Capture the cell that displays the provided text and extract its (x, y) central coordinate. 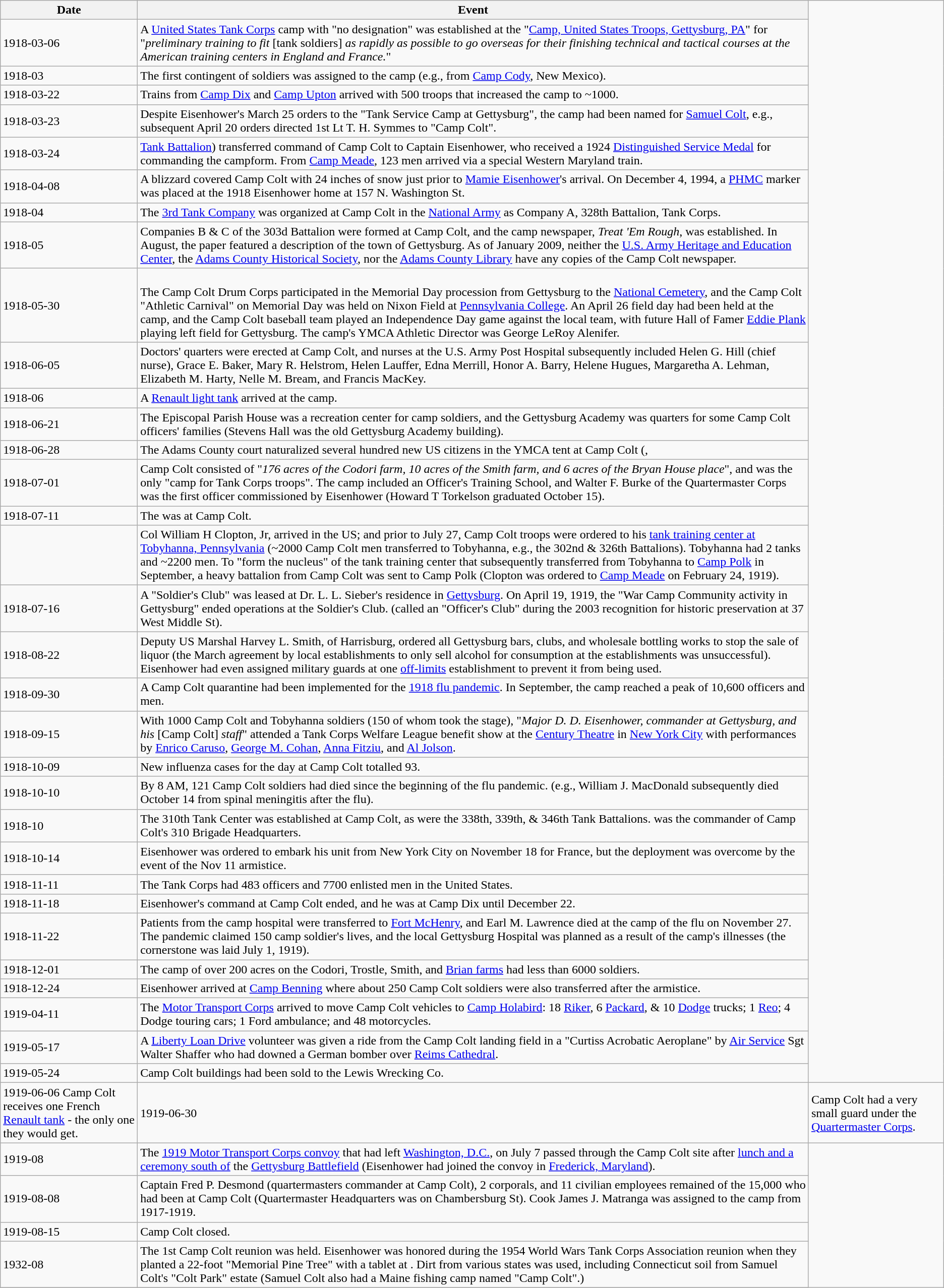
1918-11-22 (69, 936)
1918-10-09 (69, 767)
1919-05-24 (69, 1073)
1918-06-21 (69, 423)
1919-05-17 (69, 1048)
1918-05 (69, 245)
1918-09-15 (69, 734)
1918-03-06 (69, 43)
The camp of over 200 acres on the Codori, Trostle, Smith, and Brian farms had less than 6000 soldiers. (473, 969)
The was at Camp Colt. (473, 516)
1918-07-01 (69, 483)
A Camp Colt quarantine had been implemented for the 1918 flu pandemic. In September, the camp reached a peak of 10,600 officers and men. (473, 695)
1918-03 (69, 76)
1918-11-18 (69, 903)
1918-04-08 (69, 187)
The Adams County court naturalized several hundred new US citizens in the YMCA tent at Camp Colt (, (473, 450)
1918-12-01 (69, 969)
1918-06 (69, 398)
Trains from Camp Dix and Camp Upton arrived with 500 troops that increased the camp to ~1000. (473, 95)
1919-08-08 (69, 1199)
1918-03-22 (69, 95)
1919-08 (69, 1159)
1918-07-16 (69, 608)
Date (69, 10)
New influenza cases for the day at Camp Colt totalled 93. (473, 767)
1918-10 (69, 826)
Eisenhower arrived at Camp Benning where about 250 Camp Colt soldiers were also transferred after the armistice. (473, 989)
A Renault light tank arrived at the camp. (473, 398)
1918-11-11 (69, 884)
1918-05-30 (69, 305)
1918-06-05 (69, 365)
Eisenhower's command at Camp Colt ended, and he was at Camp Dix until December 22. (473, 903)
Event (473, 10)
1918-12-24 (69, 989)
Camp Colt closed. (473, 1232)
1918-04 (69, 212)
1918-07-11 (69, 516)
1918-10-10 (69, 792)
1918-03-23 (69, 121)
Camp Colt had a very small guard under the Quartermaster Corps. (876, 1113)
1918-03-24 (69, 153)
The first contingent of soldiers was assigned to the camp (e.g., from Camp Cody, New Mexico). (473, 76)
1918-08-22 (69, 655)
The Tank Corps had 483 officers and 7700 enlisted men in the United States. (473, 884)
The 3rd Tank Company was organized at Camp Colt in the National Army as Company A, 328th Battalion, Tank Corps. (473, 212)
1918-06-28 (69, 450)
1932-08 (69, 1264)
1919-06-30 (473, 1113)
1919-04-11 (69, 1014)
Camp Colt buildings had been sold to the Lewis Wrecking Co. (473, 1073)
1918-09-30 (69, 695)
1918-10-14 (69, 858)
1919-06-06 Camp Colt receives one French Renault tank - the only one they would get. (69, 1113)
1919-08-15 (69, 1232)
